Capture the cell that displays the provided text and extract its (x, y) central coordinate. 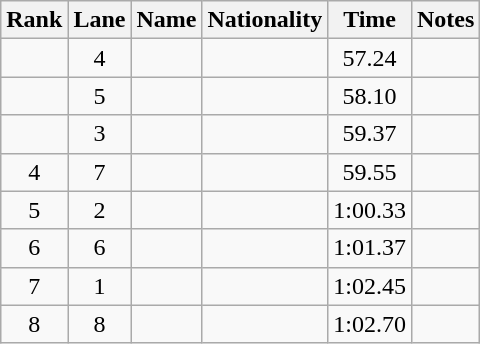
1:02.45 (370, 286)
3 (100, 134)
1:02.70 (370, 324)
1:01.37 (370, 248)
1 (100, 286)
Time (370, 20)
58.10 (370, 96)
Name (166, 20)
Nationality (265, 20)
1:00.33 (370, 210)
Lane (100, 20)
59.55 (370, 172)
Notes (445, 20)
57.24 (370, 58)
59.37 (370, 134)
Rank (34, 20)
2 (100, 210)
